Extract the [x, y] coordinate from the center of the cell holding the provided text.  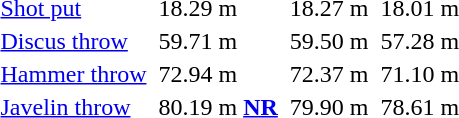
59.50 m [329, 41]
72.37 m [329, 74]
59.71 m [218, 41]
72.94 m [218, 74]
